Pinpoint the cell where the given text exists, returning its [x, y] midpoint coordinate. 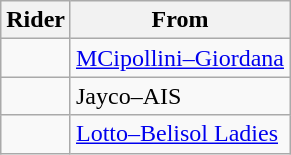
From [180, 20]
Lotto–Belisol Ladies [180, 134]
Rider [36, 20]
Jayco–AIS [180, 96]
MCipollini–Giordana [180, 58]
